Provide the [X, Y] coordinate of the cell's center where the given text is located.  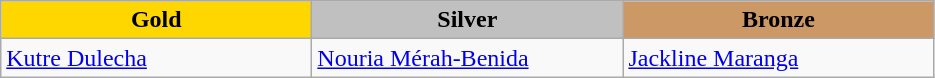
Jackline Maranga [778, 58]
Kutre Dulecha [156, 58]
Bronze [778, 20]
Nouria Mérah-Benida [468, 58]
Gold [156, 20]
Silver [468, 20]
